For the text-containing cell, return its midpoint in (X, Y) coordinate format. 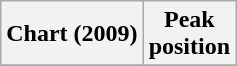
Peakposition (189, 34)
Chart (2009) (72, 34)
